Extract the [x, y] coordinate from the center of the cell holding the provided text.  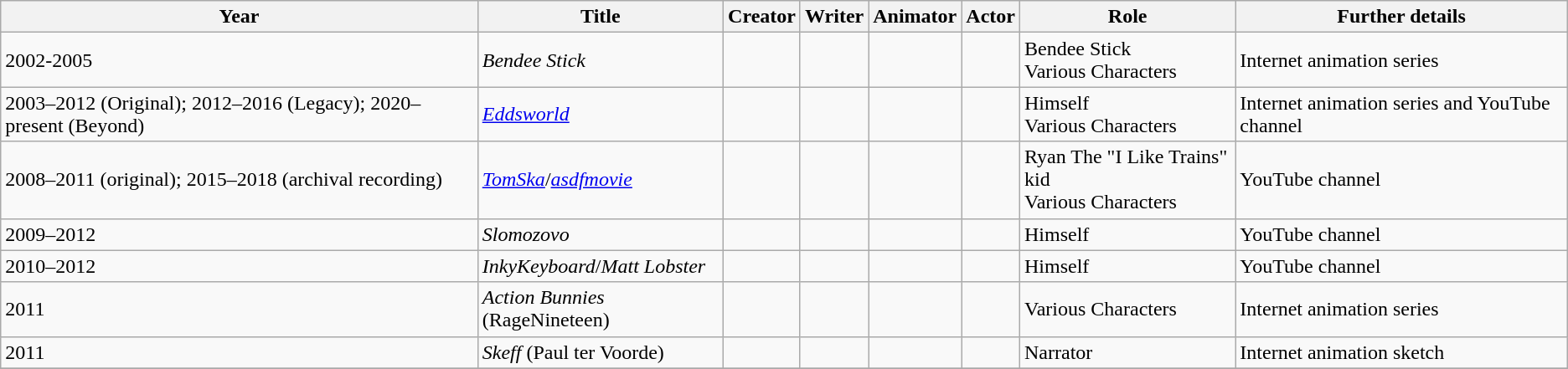
Ryan The "I Like Trains" kidVarious Characters [1127, 180]
Skeff (Paul ter Voorde) [600, 352]
Internet animation sketch [1401, 352]
2003–2012 (Original); 2012–2016 (Legacy); 2020–present (Beyond) [240, 114]
2008–2011 (original); 2015–2018 (archival recording) [240, 180]
Title [600, 17]
TomSka/asdfmovie [600, 180]
InkyKeyboard/Matt Lobster [600, 266]
Eddsworld [600, 114]
Internet animation series and YouTube channel [1401, 114]
Narrator [1127, 352]
Action Bunnies (RageNineteen) [600, 310]
HimselfVarious Characters [1127, 114]
2002-2005 [240, 60]
Slomozovo [600, 234]
Various Characters [1127, 310]
Writer [834, 17]
Bendee Stick [600, 60]
Further details [1401, 17]
Actor [991, 17]
Bendee StickVarious Characters [1127, 60]
2009–2012 [240, 234]
Role [1127, 17]
Year [240, 17]
Creator [762, 17]
2010–2012 [240, 266]
Animator [915, 17]
